Output the [x, y] coordinate of the center of the cell containing the given text.  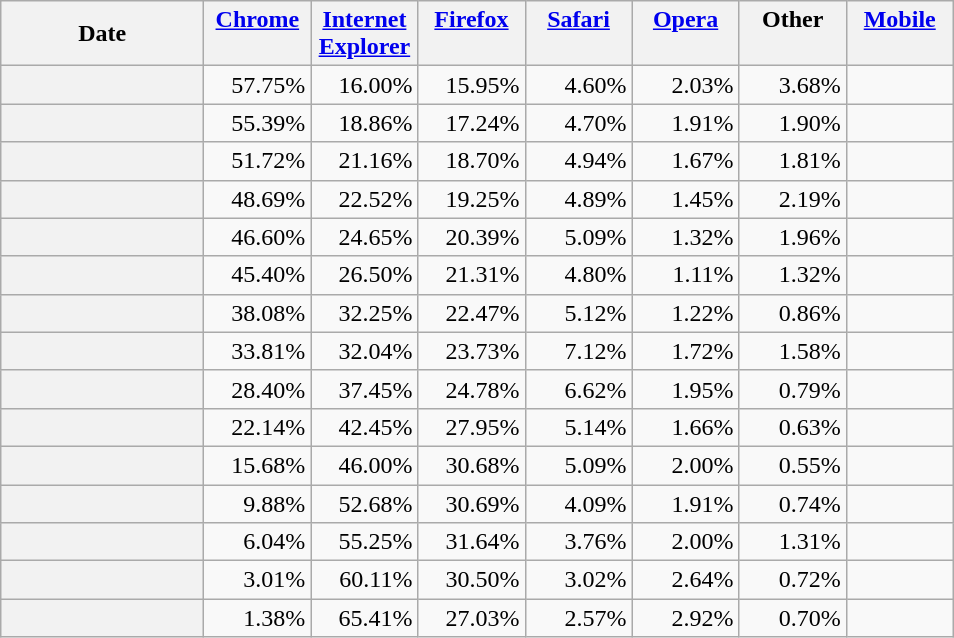
46.00% [364, 465]
32.25% [364, 313]
1.90% [792, 123]
0.63% [792, 427]
0.74% [792, 503]
33.81% [258, 351]
4.70% [578, 123]
26.50% [364, 275]
6.62% [578, 389]
52.68% [364, 503]
65.41% [364, 618]
30.69% [472, 503]
2.92% [686, 618]
23.73% [472, 351]
2.64% [686, 580]
2.03% [686, 85]
15.95% [472, 85]
0.79% [792, 389]
30.50% [472, 580]
21.31% [472, 275]
0.55% [792, 465]
4.60% [578, 85]
45.40% [258, 275]
1.81% [792, 161]
1.67% [686, 161]
0.72% [792, 580]
21.16% [364, 161]
4.89% [578, 199]
42.45% [364, 427]
51.72% [258, 161]
22.47% [472, 313]
18.86% [364, 123]
4.09% [578, 503]
1.58% [792, 351]
Opera [686, 34]
3.01% [258, 580]
1.38% [258, 618]
38.08% [258, 313]
5.12% [578, 313]
27.03% [472, 618]
55.25% [364, 542]
Date [102, 34]
3.68% [792, 85]
2.57% [578, 618]
18.70% [472, 161]
Other [792, 34]
2.19% [792, 199]
1.22% [686, 313]
1.95% [686, 389]
37.45% [364, 389]
32.04% [364, 351]
28.40% [258, 389]
57.75% [258, 85]
24.78% [472, 389]
15.68% [258, 465]
InternetExplorer [364, 34]
1.66% [686, 427]
17.24% [472, 123]
Safari [578, 34]
60.11% [364, 580]
6.04% [258, 542]
27.95% [472, 427]
9.88% [258, 503]
22.14% [258, 427]
3.02% [578, 580]
46.60% [258, 237]
31.64% [472, 542]
Firefox [472, 34]
19.25% [472, 199]
55.39% [258, 123]
30.68% [472, 465]
3.76% [578, 542]
0.86% [792, 313]
48.69% [258, 199]
24.65% [364, 237]
1.31% [792, 542]
4.94% [578, 161]
1.96% [792, 237]
4.80% [578, 275]
1.11% [686, 275]
20.39% [472, 237]
22.52% [364, 199]
1.72% [686, 351]
Mobile [900, 34]
Chrome [258, 34]
0.70% [792, 618]
16.00% [364, 85]
5.14% [578, 427]
1.45% [686, 199]
7.12% [578, 351]
